Find where the given text appears and provide that cell's center as [X, Y] coordinate. 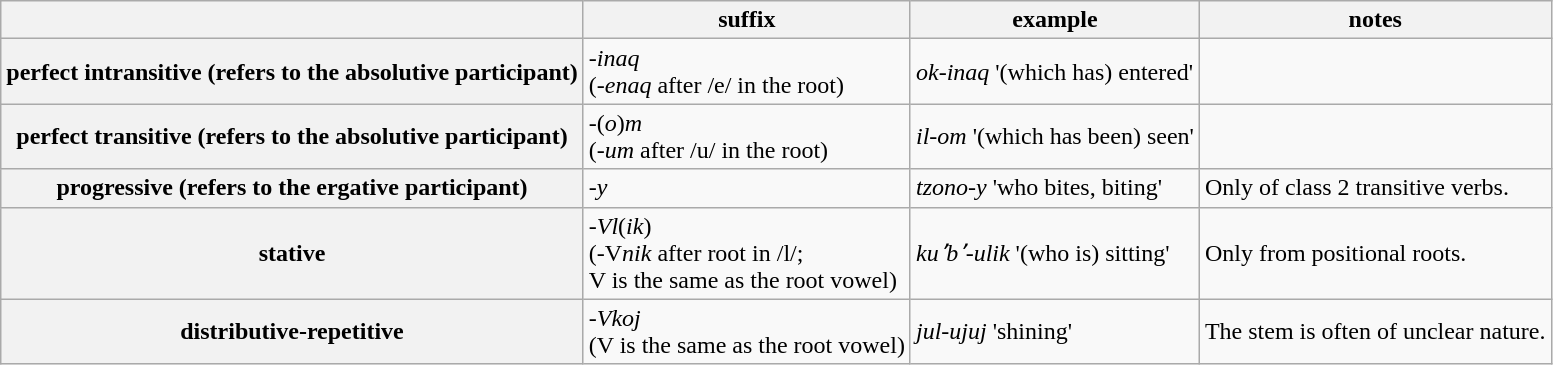
-inaq(-enaq after /e/ in the root) [746, 72]
distributive-repetitive [292, 332]
The stem is often of unclear nature. [1375, 332]
kuʼbʼ-ulik '(who is) sitting' [1054, 253]
-Vl(ik)(-Vnik after root in /l/;V is the same as the root vowel) [746, 253]
Only of class 2 transitive verbs. [1375, 188]
jul-ujuj 'shining' [1054, 332]
ok-inaq '(which has) entered' [1054, 72]
-(o)m(-um after /u/ in the root) [746, 136]
progressive (refers to the ergative participant) [292, 188]
tzono-y 'who bites, biting' [1054, 188]
perfect transitive (refers to the absolutive participant) [292, 136]
suffix [746, 20]
il-om '(which has been) seen' [1054, 136]
Only from positional roots. [1375, 253]
notes [1375, 20]
stative [292, 253]
-Vkoj(V is the same as the root vowel) [746, 332]
example [1054, 20]
-y [746, 188]
perfect intransitive (refers to the absolutive participant) [292, 72]
